From the cell containing the given text, extract its center point as (X, Y) coordinate. 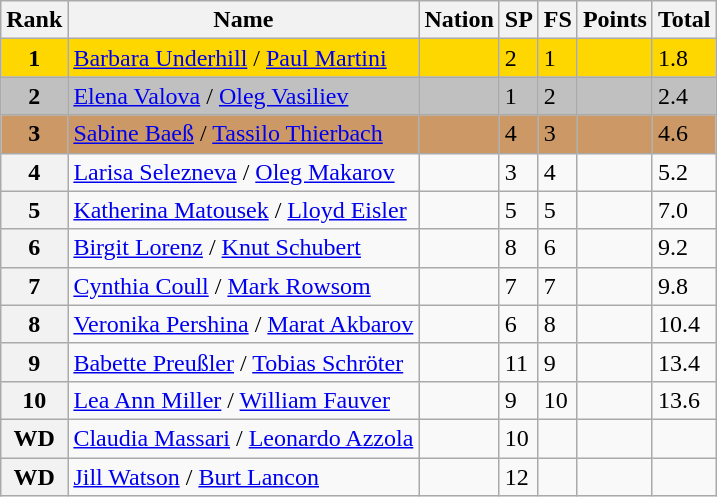
Rank (34, 20)
SP (518, 20)
9.2 (684, 248)
Sabine Baeß / Tassilo Thierbach (244, 134)
FS (558, 20)
Babette Preußler / Tobias Schröter (244, 362)
Nation (459, 20)
Birgit Lorenz / Knut Schubert (244, 248)
Veronika Pershina / Marat Akbarov (244, 324)
Total (684, 20)
Barbara Underhill / Paul Martini (244, 58)
12 (518, 477)
Katherina Matousek / Lloyd Eisler (244, 210)
13.6 (684, 400)
Claudia Massari / Leonardo Azzola (244, 438)
Lea Ann Miller / William Fauver (244, 400)
13.4 (684, 362)
Elena Valova / Oleg Vasiliev (244, 96)
9.8 (684, 286)
Points (614, 20)
Name (244, 20)
11 (518, 362)
2.4 (684, 96)
Jill Watson / Burt Lancon (244, 477)
5.2 (684, 172)
4.6 (684, 134)
Cynthia Coull / Mark Rowsom (244, 286)
10.4 (684, 324)
Larisa Selezneva / Oleg Makarov (244, 172)
7.0 (684, 210)
1.8 (684, 58)
